Provide the [X, Y] coordinate of the cell's center where the given text is located.  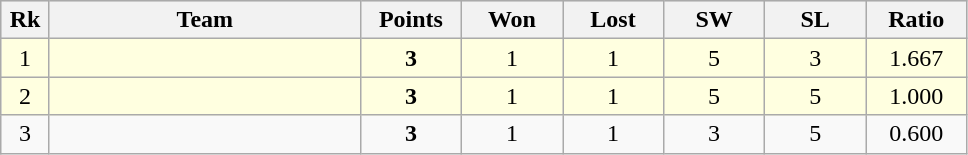
2 [26, 96]
0.600 [916, 134]
1.667 [916, 58]
SW [714, 20]
Points [410, 20]
Won [512, 20]
1.000 [916, 96]
Ratio [916, 20]
SL [816, 20]
Rk [26, 20]
Lost [612, 20]
Team [204, 20]
